Extract the [X, Y] coordinate from the center of the cell holding the provided text.  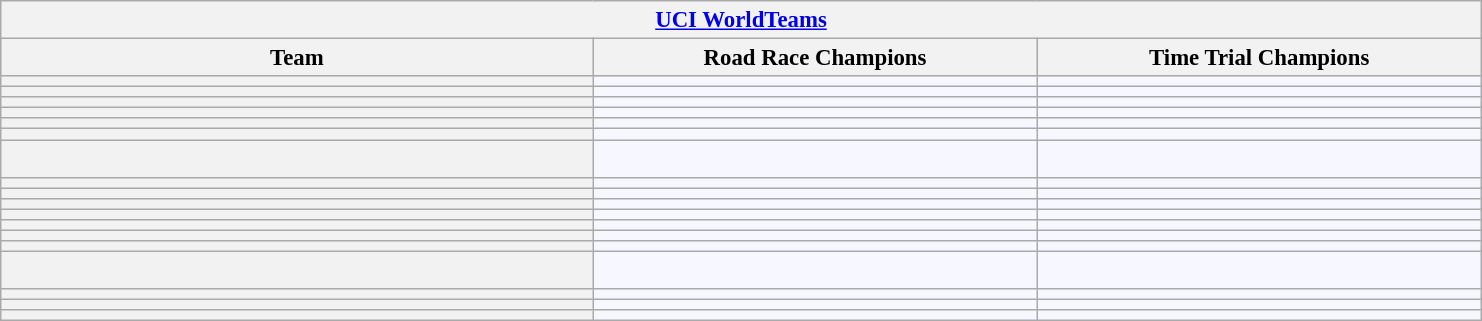
Team [297, 58]
Time Trial Champions [1259, 58]
UCI WorldTeams [741, 20]
Road Race Champions [815, 58]
